Return [x, y] of the center of cell containing provided text 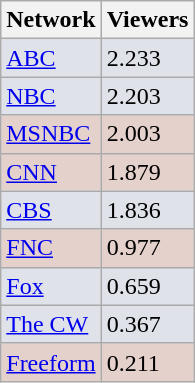
Freeform [51, 362]
CNN [51, 172]
Fox [51, 286]
0.977 [148, 248]
2.003 [148, 134]
2.233 [148, 58]
ABC [51, 58]
FNC [51, 248]
2.203 [148, 96]
CBS [51, 210]
1.879 [148, 172]
0.659 [148, 286]
0.211 [148, 362]
The CW [51, 324]
NBC [51, 96]
MSNBC [51, 134]
0.367 [148, 324]
1.836 [148, 210]
Network [51, 20]
Viewers [148, 20]
